Determine the (x, y) coordinate at the center of the cell enclosing the given text.  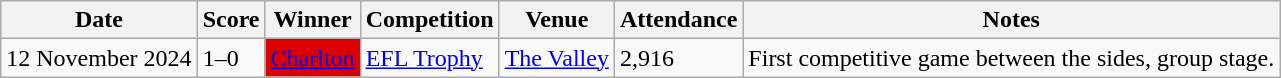
EFL Trophy (430, 58)
Winner (312, 20)
1–0 (231, 58)
Score (231, 20)
Venue (556, 20)
The Valley (556, 58)
First competitive game between the sides, group stage. (1012, 58)
Charlton (312, 58)
Date (99, 20)
Attendance (678, 20)
12 November 2024 (99, 58)
Notes (1012, 20)
Competition (430, 20)
2,916 (678, 58)
